Search for the cell housing the specified text and yield its (x, y) center coordinate. 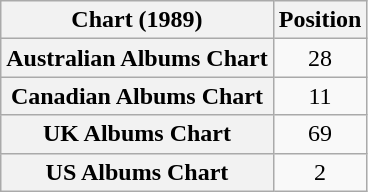
Position (320, 20)
28 (320, 58)
Canadian Albums Chart (137, 96)
11 (320, 96)
2 (320, 172)
US Albums Chart (137, 172)
Chart (1989) (137, 20)
UK Albums Chart (137, 134)
69 (320, 134)
Australian Albums Chart (137, 58)
